For the text-containing cell, return its midpoint in [x, y] coordinate format. 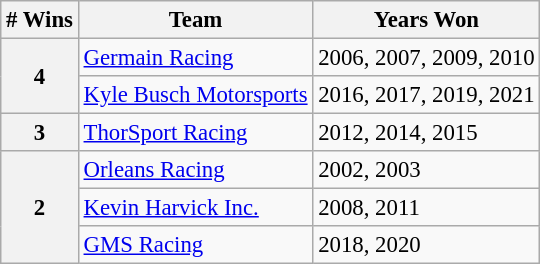
2008, 2011 [426, 208]
2 [40, 208]
2002, 2003 [426, 170]
GMS Racing [196, 245]
2018, 2020 [426, 245]
2006, 2007, 2009, 2010 [426, 58]
Orleans Racing [196, 170]
2016, 2017, 2019, 2021 [426, 95]
Team [196, 20]
Kyle Busch Motorsports [196, 95]
ThorSport Racing [196, 133]
Germain Racing [196, 58]
Kevin Harvick Inc. [196, 208]
# Wins [40, 20]
Years Won [426, 20]
2012, 2014, 2015 [426, 133]
3 [40, 133]
4 [40, 76]
